Return (x, y) of the center of cell containing provided text 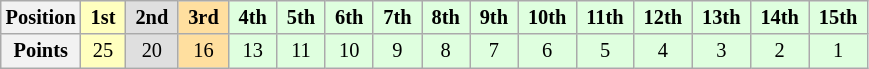
13th (721, 17)
20 (152, 51)
4th (253, 17)
10th (547, 17)
8th (446, 17)
2nd (152, 17)
25 (104, 51)
Position (41, 17)
4 (663, 51)
15th (838, 17)
3rd (203, 17)
1st (104, 17)
7th (397, 17)
5th (301, 17)
9th (494, 17)
10 (349, 51)
6 (547, 51)
2 (779, 51)
Points (41, 51)
12th (663, 17)
11 (301, 51)
5 (604, 51)
16 (203, 51)
14th (779, 17)
8 (446, 51)
3 (721, 51)
11th (604, 17)
7 (494, 51)
9 (397, 51)
13 (253, 51)
1 (838, 51)
6th (349, 17)
